Locate the cell with the specified text and output its (x, y) center coordinate. 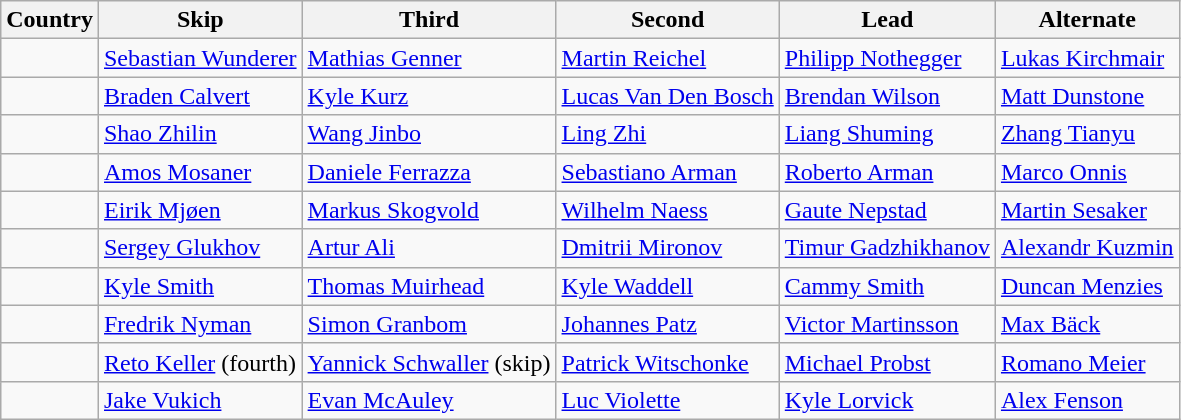
Markus Skogvold (429, 210)
Daniele Ferrazza (429, 172)
Timur Gadzhikhanov (887, 248)
Cammy Smith (887, 286)
Mathias Genner (429, 58)
Kyle Waddell (668, 286)
Eirik Mjøen (200, 210)
Michael Probst (887, 362)
Dmitrii Mironov (668, 248)
Braden Calvert (200, 96)
Alex Fenson (1087, 400)
Ling Zhi (668, 134)
Victor Martinsson (887, 324)
Zhang Tianyu (1087, 134)
Reto Keller (fourth) (200, 362)
Martin Sesaker (1087, 210)
Evan McAuley (429, 400)
Lukas Kirchmair (1087, 58)
Brendan Wilson (887, 96)
Sebastiano Arman (668, 172)
Max Bäck (1087, 324)
Patrick Witschonke (668, 362)
Country (50, 20)
Simon Granbom (429, 324)
Luc Violette (668, 400)
Sergey Glukhov (200, 248)
Matt Dunstone (1087, 96)
Jake Vukich (200, 400)
Johannes Patz (668, 324)
Gaute Nepstad (887, 210)
Skip (200, 20)
Yannick Schwaller (skip) (429, 362)
Alexandr Kuzmin (1087, 248)
Thomas Muirhead (429, 286)
Lucas Van Den Bosch (668, 96)
Shao Zhilin (200, 134)
Liang Shuming (887, 134)
Duncan Menzies (1087, 286)
Philipp Nothegger (887, 58)
Lead (887, 20)
Amos Mosaner (200, 172)
Marco Onnis (1087, 172)
Kyle Smith (200, 286)
Alternate (1087, 20)
Wilhelm Naess (668, 210)
Fredrik Nyman (200, 324)
Kyle Kurz (429, 96)
Third (429, 20)
Martin Reichel (668, 58)
Sebastian Wunderer (200, 58)
Second (668, 20)
Roberto Arman (887, 172)
Kyle Lorvick (887, 400)
Wang Jinbo (429, 134)
Romano Meier (1087, 362)
Artur Ali (429, 248)
